Capture the cell that displays the provided text and extract its [X, Y] central coordinate. 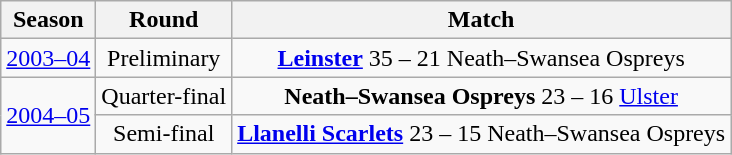
Season [48, 20]
2003–04 [48, 58]
Match [482, 20]
Semi-final [164, 134]
2004–05 [48, 115]
Preliminary [164, 58]
Leinster 35 – 21 Neath–Swansea Ospreys [482, 58]
Quarter-final [164, 96]
Llanelli Scarlets 23 – 15 Neath–Swansea Ospreys [482, 134]
Neath–Swansea Ospreys 23 – 16 Ulster [482, 96]
Round [164, 20]
